Identify which cell holds the provided text, then report its [x, y] central coordinate. 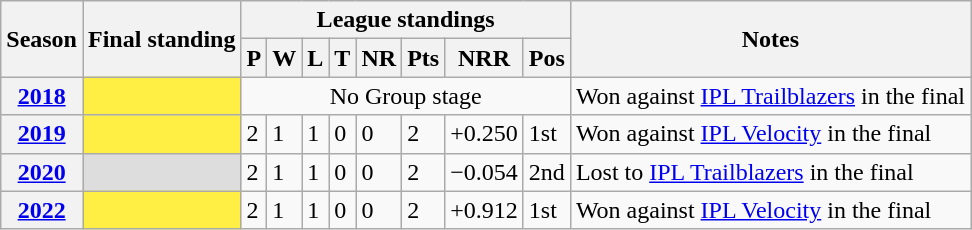
W [284, 58]
−0.054 [484, 172]
Pos [546, 58]
Pts [424, 58]
2nd [546, 172]
Lost to IPL Trailblazers in the final [770, 172]
NRR [484, 58]
L [316, 58]
Won against IPL Trailblazers in the final [770, 96]
+0.912 [484, 210]
2018 [42, 96]
+0.250 [484, 134]
T [342, 58]
2019 [42, 134]
League standings [406, 20]
2022 [42, 210]
Season [42, 39]
NR [379, 58]
P [254, 58]
2020 [42, 172]
No Group stage [406, 96]
Final standing [161, 39]
Notes [770, 39]
